Provide the (x, y) coordinate of the cell's center where the given text is located.  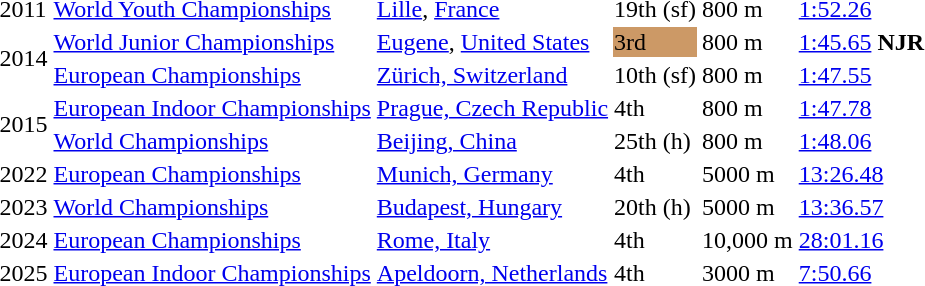
Budapest, Hungary (492, 207)
13:36.57 (861, 207)
World Junior Championships (212, 42)
10,000 m (748, 240)
European Indoor Championships (212, 108)
10th (sf) (656, 75)
Beijing, China (492, 141)
1:45.65 NJR (861, 42)
Zürich, Switzerland (492, 75)
1:47.78 (861, 108)
Rome, Italy (492, 240)
13:26.48 (861, 174)
1:48.06 (861, 141)
3rd (656, 42)
Prague, Czech Republic (492, 108)
Eugene, United States (492, 42)
Munich, Germany (492, 174)
1:47.55 (861, 75)
25th (h) (656, 141)
28:01.16 (861, 240)
20th (h) (656, 207)
